Find where the given text appears and provide that cell's center as [X, Y] coordinate. 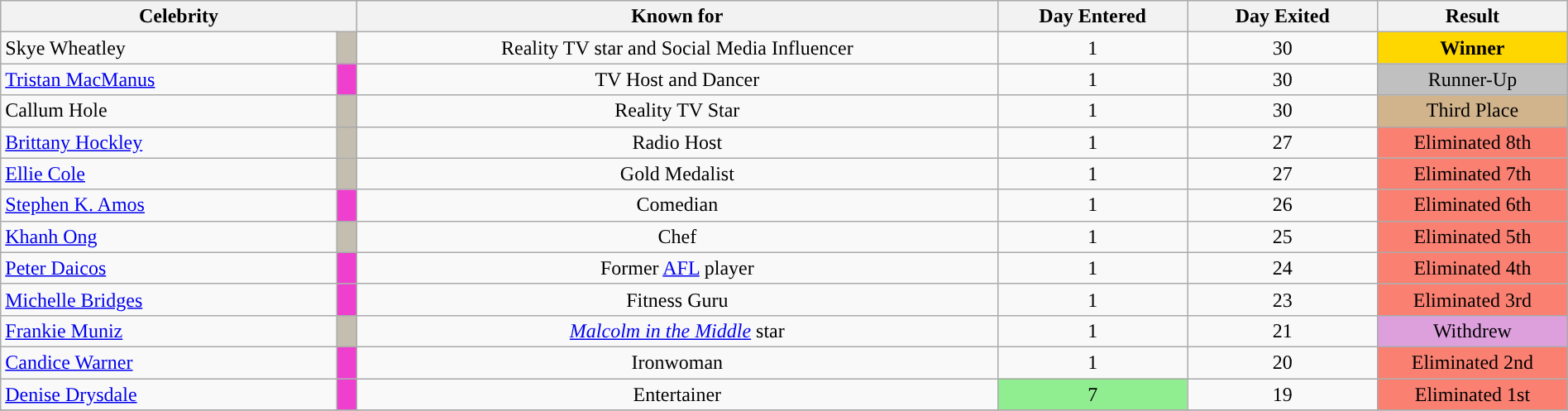
7 [1092, 394]
25 [1283, 237]
Candice Warner [169, 362]
Celebrity [179, 17]
Reality TV Star [676, 111]
Eliminated 5th [1473, 237]
Gold Medalist [676, 174]
Eliminated 8th [1473, 142]
Eliminated 3rd [1473, 299]
Peter Daicos [169, 268]
Radio Host [676, 142]
Chef [676, 237]
Day Entered [1092, 17]
Skye Wheatley [169, 48]
Brittany Hockley [169, 142]
Eliminated 1st [1473, 394]
Third Place [1473, 111]
23 [1283, 299]
Winner [1473, 48]
Denise Drysdale [169, 394]
Reality TV star and Social Media Influencer [676, 48]
Malcolm in the Middle star [676, 331]
Eliminated 7th [1473, 174]
Ellie Cole [169, 174]
Result [1473, 17]
19 [1283, 394]
21 [1283, 331]
Former AFL player [676, 268]
Ironwoman [676, 362]
Eliminated 2nd [1473, 362]
Day Exited [1283, 17]
Entertainer [676, 394]
Comedian [676, 205]
26 [1283, 205]
Eliminated 6th [1473, 205]
Fitness Guru [676, 299]
Khanh Ong [169, 237]
TV Host and Dancer [676, 79]
Callum Hole [169, 111]
Tristan MacManus [169, 79]
Known for [676, 17]
20 [1283, 362]
Eliminated 4th [1473, 268]
Runner-Up [1473, 79]
Michelle Bridges [169, 299]
Withdrew [1473, 331]
Frankie Muniz [169, 331]
24 [1283, 268]
Stephen K. Amos [169, 205]
